Capture the cell that displays the provided text and extract its (x, y) central coordinate. 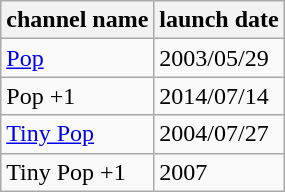
channel name (78, 20)
Pop +1 (78, 96)
2004/07/27 (219, 134)
2007 (219, 172)
Pop (78, 58)
2014/07/14 (219, 96)
Tiny Pop (78, 134)
2003/05/29 (219, 58)
Tiny Pop +1 (78, 172)
launch date (219, 20)
